For the text-containing cell, return its midpoint in (X, Y) coordinate format. 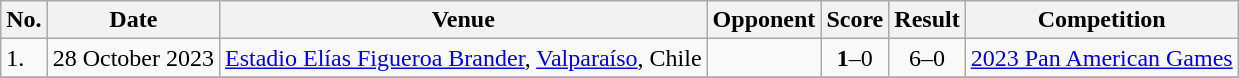
Venue (464, 20)
28 October 2023 (133, 58)
Score (855, 20)
Competition (1102, 20)
Result (927, 20)
Estadio Elías Figueroa Brander, Valparaíso, Chile (464, 58)
6–0 (927, 58)
2023 Pan American Games (1102, 58)
Date (133, 20)
1–0 (855, 58)
Opponent (764, 20)
No. (24, 20)
1. (24, 58)
